Capture the cell that displays the provided text and extract its (x, y) central coordinate. 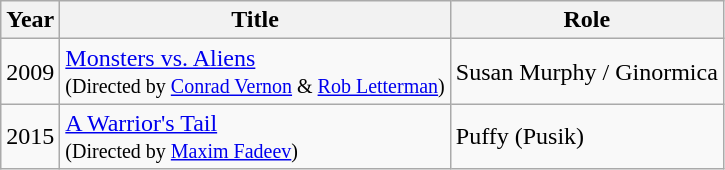
Puffy (Pusik) (586, 136)
Title (255, 20)
Year (30, 20)
Susan Murphy / Ginormica (586, 72)
Role (586, 20)
2015 (30, 136)
2009 (30, 72)
A Warrior's Tail(Directed by Maxim Fadeev) (255, 136)
Monsters vs. Aliens(Directed by Conrad Vernon & Rob Letterman) (255, 72)
